Identify which cell holds the provided text, then report its [X, Y] central coordinate. 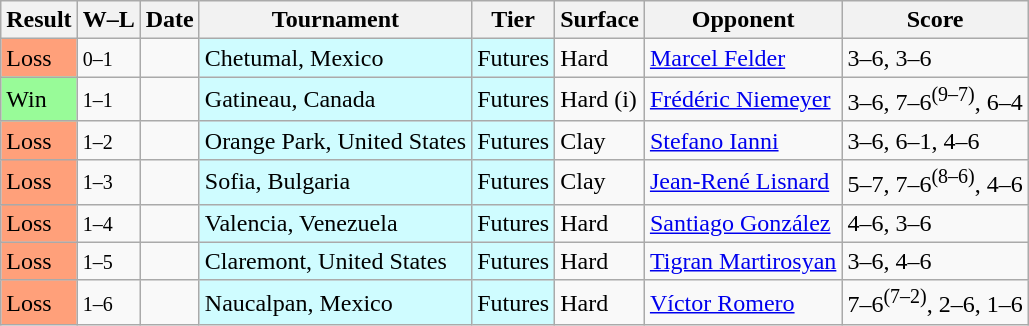
Jean-René Lisnard [743, 182]
Surface [600, 20]
Valencia, Venezuela [335, 223]
Opponent [743, 20]
Sofia, Bulgaria [335, 182]
Marcel Felder [743, 58]
Tigran Martirosyan [743, 261]
0–1 [108, 58]
Víctor Romero [743, 302]
Santiago González [743, 223]
4–6, 3–6 [935, 223]
1–5 [108, 261]
Claremont, United States [335, 261]
Result [39, 20]
Tournament [335, 20]
3–6, 4–6 [935, 261]
Score [935, 20]
Frédéric Niemeyer [743, 100]
Tier [514, 20]
5–7, 7–6(8–6), 4–6 [935, 182]
W–L [108, 20]
Date [170, 20]
Win [39, 100]
7–6(7–2), 2–6, 1–6 [935, 302]
Chetumal, Mexico [335, 58]
1–1 [108, 100]
1–2 [108, 140]
1–3 [108, 182]
Gatineau, Canada [335, 100]
3–6, 3–6 [935, 58]
Naucalpan, Mexico [335, 302]
3–6, 7–6(9–7), 6–4 [935, 100]
Stefano Ianni [743, 140]
Orange Park, United States [335, 140]
1–4 [108, 223]
Hard (i) [600, 100]
3–6, 6–1, 4–6 [935, 140]
1–6 [108, 302]
